Output the (X, Y) coordinate of the center of the cell containing the given text.  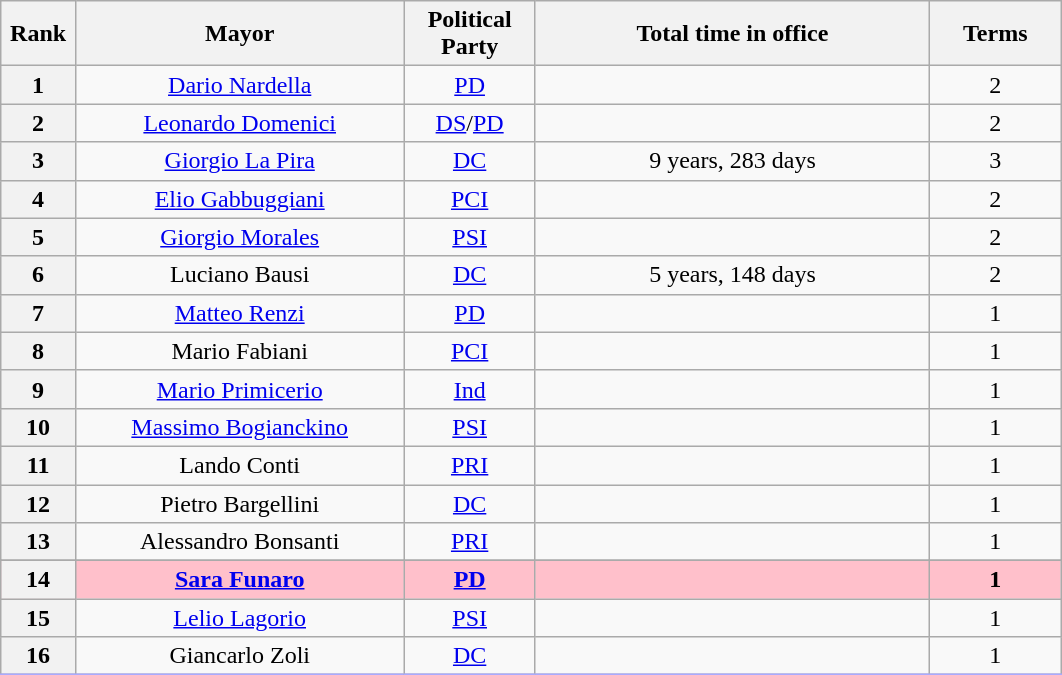
Rank (38, 34)
7 (38, 313)
Alessandro Bonsanti (239, 542)
9 years, 283 days (732, 161)
Pietro Bargellini (239, 503)
Political Party (470, 34)
Matteo Renzi (239, 313)
4 (38, 199)
15 (38, 618)
Mario Fabiani (239, 351)
Total time in office (732, 34)
Leonardo Domenici (239, 123)
Luciano Bausi (239, 275)
Mayor (239, 34)
8 (38, 351)
5 (38, 237)
Mario Primicerio (239, 389)
9 (38, 389)
13 (38, 542)
Massimo Bogianckino (239, 427)
Elio Gabbuggiani (239, 199)
DS/PD (470, 123)
Lelio Lagorio (239, 618)
Sara Funaro (239, 580)
5 years, 148 days (732, 275)
14 (38, 580)
16 (38, 656)
Dario Nardella (239, 85)
10 (38, 427)
Terms (996, 34)
12 (38, 503)
Giorgio Morales (239, 237)
6 (38, 275)
Giorgio La Pira (239, 161)
Ind (470, 389)
Giancarlo Zoli (239, 656)
11 (38, 465)
Lando Conti (239, 465)
